Identify which cell holds the provided text, then report its [X, Y] central coordinate. 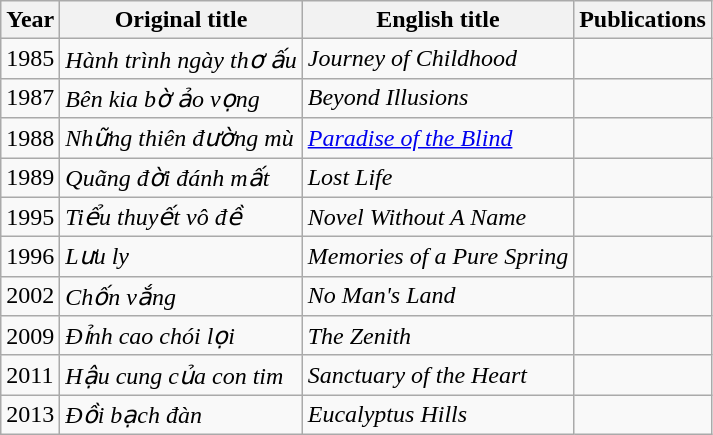
Những thiên đường mù [181, 138]
Eucalyptus Hills [438, 415]
Bên kia bờ ảo vọng [181, 98]
Beyond Illusions [438, 98]
The Zenith [438, 336]
Memories of a Pure Spring [438, 257]
2002 [30, 296]
No Man's Land [438, 296]
1989 [30, 178]
1987 [30, 98]
1985 [30, 59]
Novel Without A Name [438, 217]
2009 [30, 336]
Đồi bạch đàn [181, 415]
Hậu cung của con tim [181, 375]
Original title [181, 20]
Sanctuary of the Heart [438, 375]
Paradise of the Blind [438, 138]
Lưu ly [181, 257]
2013 [30, 415]
Journey of Childhood [438, 59]
Chốn vắng [181, 296]
Đỉnh cao chói lọi [181, 336]
Publications [643, 20]
Quãng đời đánh mất [181, 178]
English title [438, 20]
Tiểu thuyết vô đề [181, 217]
Lost Life [438, 178]
2011 [30, 375]
1996 [30, 257]
Hành trình ngày thơ ấu [181, 59]
1988 [30, 138]
Year [30, 20]
1995 [30, 217]
